Determine the [x, y] coordinate at the center of the cell enclosing the given text.  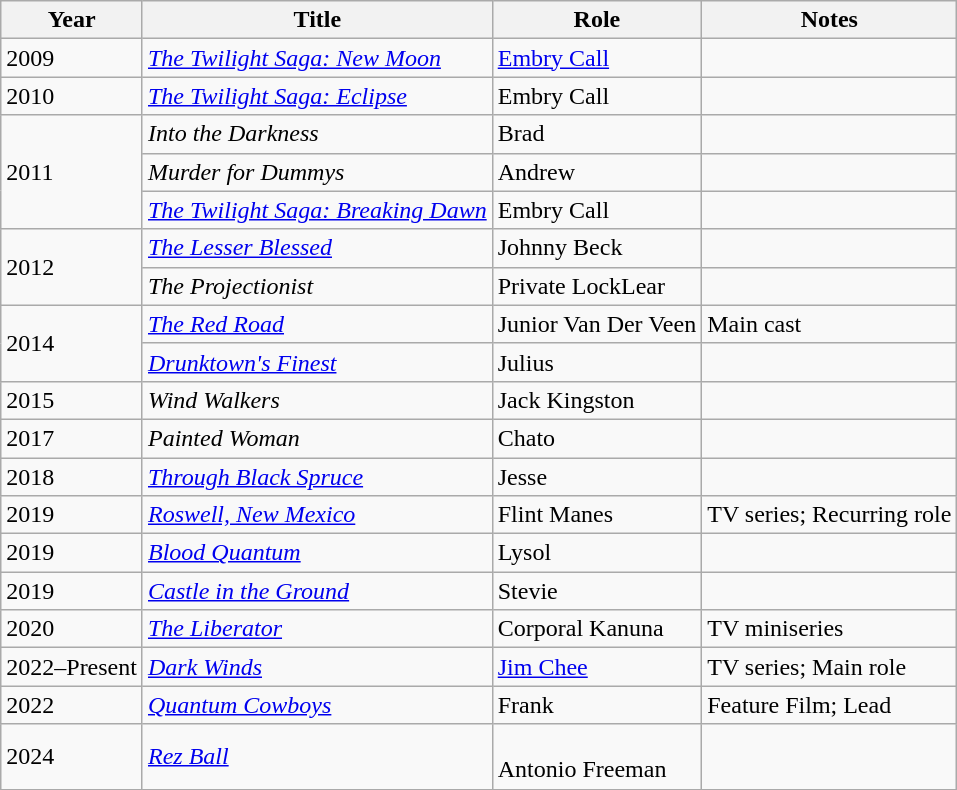
Feature Film; Lead [830, 705]
2011 [72, 172]
The Lesser Blessed [317, 248]
2017 [72, 438]
The Projectionist [317, 286]
The Twilight Saga: Breaking Dawn [317, 210]
Frank [596, 705]
Jim Chee [596, 667]
TV miniseries [830, 629]
Through Black Spruce [317, 477]
Roswell, New Mexico [317, 515]
Stevie [596, 591]
Johnny Beck [596, 248]
Junior Van Der Veen [596, 324]
2015 [72, 400]
Andrew [596, 172]
Dark Winds [317, 667]
2022 [72, 705]
Chato [596, 438]
Jack Kingston [596, 400]
2012 [72, 267]
The Twilight Saga: New Moon [317, 58]
Role [596, 20]
Rez Ball [317, 756]
2022–Present [72, 667]
Antonio Freeman [596, 756]
The Twilight Saga: Eclipse [317, 96]
Brad [596, 134]
Drunktown's Finest [317, 362]
Corporal Kanuna [596, 629]
Julius [596, 362]
Blood Quantum [317, 553]
The Liberator [317, 629]
Main cast [830, 324]
2010 [72, 96]
Into the Darkness [317, 134]
TV series; Main role [830, 667]
The Red Road [317, 324]
Title [317, 20]
2024 [72, 756]
Quantum Cowboys [317, 705]
Lysol [596, 553]
Notes [830, 20]
2014 [72, 343]
2018 [72, 477]
Jesse [596, 477]
Wind Walkers [317, 400]
Castle in the Ground [317, 591]
Murder for Dummys [317, 172]
2009 [72, 58]
TV series; Recurring role [830, 515]
Flint Manes [596, 515]
Year [72, 20]
2020 [72, 629]
Private LockLear [596, 286]
Painted Woman [317, 438]
